Extract the (x, y) coordinate from the center of the cell holding the provided text.  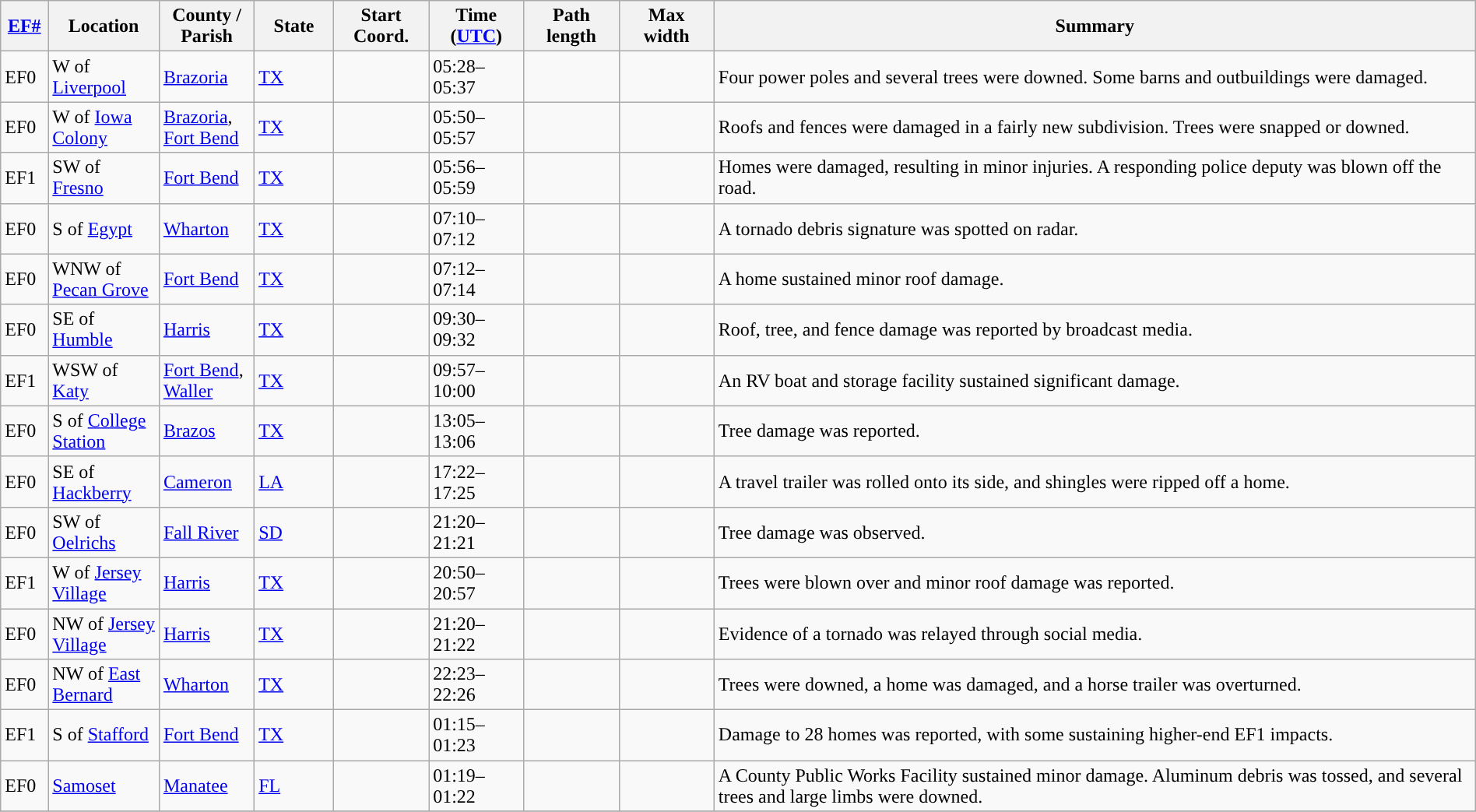
09:30–09:32 (476, 330)
A tornado debris signature was spotted on radar. (1095, 229)
05:50–05:57 (476, 128)
Trees were blown over and minor roof damage was reported. (1095, 582)
09:57–10:00 (476, 380)
Roofs and fences were damaged in a fairly new subdivision. Trees were snapped or downed. (1095, 128)
EF# (25, 26)
Four power poles and several trees were downed. Some barns and outbuildings were damaged. (1095, 76)
SD (294, 533)
LA (294, 481)
01:15–01:23 (476, 735)
A County Public Works Facility sustained minor damage. Aluminum debris was tossed, and several trees and large limbs were downed. (1095, 786)
07:10–07:12 (476, 229)
Roof, tree, and fence damage was reported by broadcast media. (1095, 330)
01:19–01:22 (476, 786)
W of Liverpool (104, 76)
Fort Bend, Waller (206, 380)
A home sustained minor roof damage. (1095, 279)
County / Parish (206, 26)
A travel trailer was rolled onto its side, and shingles were ripped off a home. (1095, 481)
Summary (1095, 26)
Location (104, 26)
FL (294, 786)
Trees were downed, a home was damaged, and a horse trailer was overturned. (1095, 685)
State (294, 26)
WSW of Katy (104, 380)
17:22–17:25 (476, 481)
SW of Fresno (104, 178)
20:50–20:57 (476, 582)
W of Jersey Village (104, 582)
07:12–07:14 (476, 279)
22:23–22:26 (476, 685)
An RV boat and storage facility sustained significant damage. (1095, 380)
21:20–21:21 (476, 533)
Tree damage was observed. (1095, 533)
NW of Jersey Village (104, 634)
21:20–21:22 (476, 634)
Brazos (206, 431)
Samoset (104, 786)
NW of East Bernard (104, 685)
S of Egypt (104, 229)
Damage to 28 homes was reported, with some sustaining higher-end EF1 impacts. (1095, 735)
Time (UTC) (476, 26)
WNW of Pecan Grove (104, 279)
SE of Hackberry (104, 481)
Brazoria (206, 76)
Evidence of a tornado was relayed through social media. (1095, 634)
Fall River (206, 533)
05:28–05:37 (476, 76)
05:56–05:59 (476, 178)
Tree damage was reported. (1095, 431)
Path length (571, 26)
SW of Oelrichs (104, 533)
Max width (666, 26)
Manatee (206, 786)
Homes were damaged, resulting in minor injuries. A responding police deputy was blown off the road. (1095, 178)
Start Coord. (381, 26)
W of Iowa Colony (104, 128)
S of Stafford (104, 735)
S of College Station (104, 431)
Cameron (206, 481)
SE of Humble (104, 330)
13:05–13:06 (476, 431)
Brazoria, Fort Bend (206, 128)
